Search for the cell housing the specified text and yield its [X, Y] center coordinate. 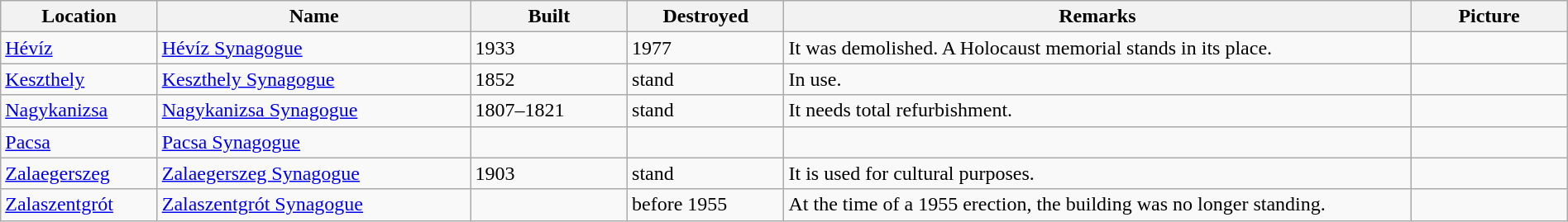
It is used for cultural purposes. [1097, 173]
Name [314, 17]
1977 [706, 48]
before 1955 [706, 205]
Pacsa [79, 142]
Picture [1489, 17]
Pacsa Synagogue [314, 142]
Built [549, 17]
Zalaegerszeg [79, 173]
Zalaszentgrót Synagogue [314, 205]
Keszthely [79, 79]
Location [79, 17]
Hévíz Synagogue [314, 48]
In use. [1097, 79]
Nagykanizsa Synagogue [314, 111]
Zalaszentgrót [79, 205]
Zalaegerszeg Synagogue [314, 173]
1933 [549, 48]
It needs total refurbishment. [1097, 111]
Nagykanizsa [79, 111]
Keszthely Synagogue [314, 79]
Hévíz [79, 48]
1807–1821 [549, 111]
Remarks [1097, 17]
It was demolished. A Holocaust memorial stands in its place. [1097, 48]
Destroyed [706, 17]
1852 [549, 79]
At the time of a 1955 erection, the building was no longer standing. [1097, 205]
1903 [549, 173]
